For the text-containing cell, return its midpoint in (x, y) coordinate format. 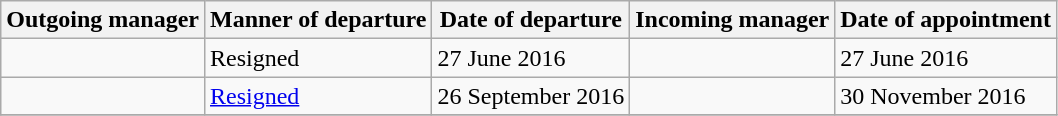
Outgoing manager (103, 20)
Date of departure (531, 20)
30 November 2016 (946, 96)
Incoming manager (732, 20)
Date of appointment (946, 20)
26 September 2016 (531, 96)
Manner of departure (318, 20)
